For the text-containing cell, return its midpoint in [X, Y] coordinate format. 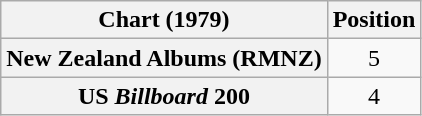
4 [374, 96]
5 [374, 58]
Position [374, 20]
New Zealand Albums (RMNZ) [164, 58]
US Billboard 200 [164, 96]
Chart (1979) [164, 20]
